Capture the cell that displays the provided text and extract its [X, Y] central coordinate. 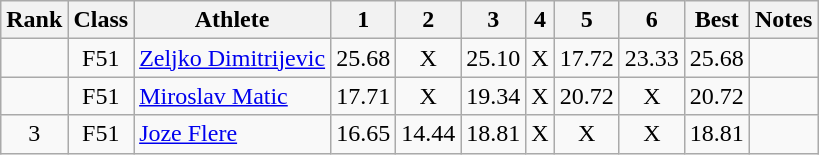
Athlete [232, 20]
Miroslav Matic [232, 96]
Rank [34, 20]
Best [716, 20]
Class [101, 20]
14.44 [428, 134]
Notes [783, 20]
17.72 [586, 58]
5 [586, 20]
16.65 [364, 134]
Joze Flere [232, 134]
6 [652, 20]
25.10 [494, 58]
2 [428, 20]
23.33 [652, 58]
1 [364, 20]
17.71 [364, 96]
4 [540, 20]
Zeljko Dimitrijevic [232, 58]
19.34 [494, 96]
